Identify which cell holds the provided text, then report its (X, Y) central coordinate. 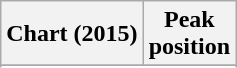
Peakposition (189, 34)
Chart (2015) (72, 34)
